Pinpoint the cell where the given text exists, returning its (X, Y) midpoint coordinate. 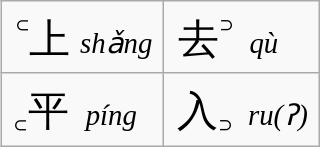
꜂上 shǎng (83, 36)
入꜆ ru(ʔ) (242, 109)
꜀平 píng (83, 109)
去꜄ qù (242, 36)
